Identify which cell holds the provided text, then report its [x, y] central coordinate. 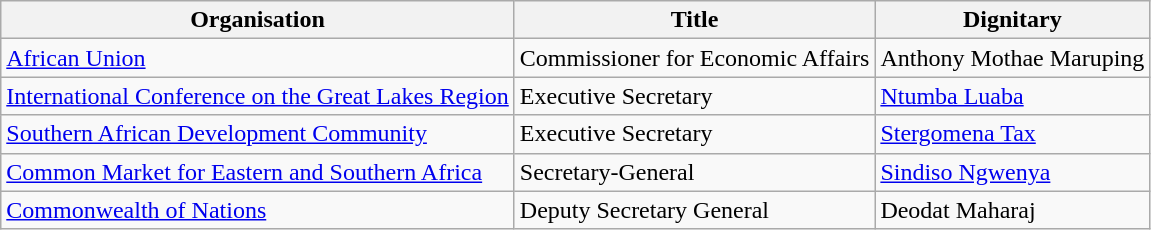
Title [694, 20]
Sindiso Ngwenya [1012, 172]
Dignitary [1012, 20]
International Conference on the Great Lakes Region [258, 96]
Southern African Development Community [258, 134]
Commonwealth of Nations [258, 210]
Deputy Secretary General [694, 210]
Anthony Mothae Maruping [1012, 58]
Ntumba Luaba [1012, 96]
Commissioner for Economic Affairs [694, 58]
Organisation [258, 20]
African Union [258, 58]
Stergomena Tax [1012, 134]
Common Market for Eastern and Southern Africa [258, 172]
Secretary-General [694, 172]
Deodat Maharaj [1012, 210]
